Pinpoint the cell where the given text exists, returning its [X, Y] midpoint coordinate. 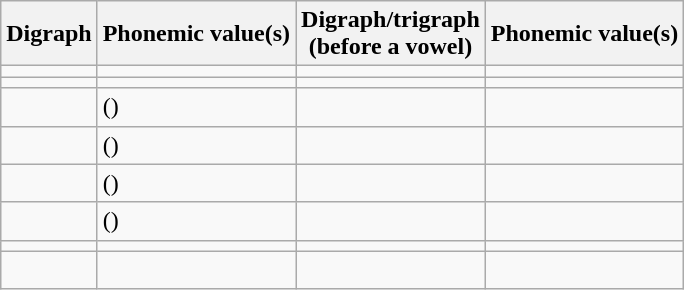
Digraph [49, 34]
Digraph/trigraph(before a vowel) [391, 34]
